Search for the cell housing the specified text and yield its (X, Y) center coordinate. 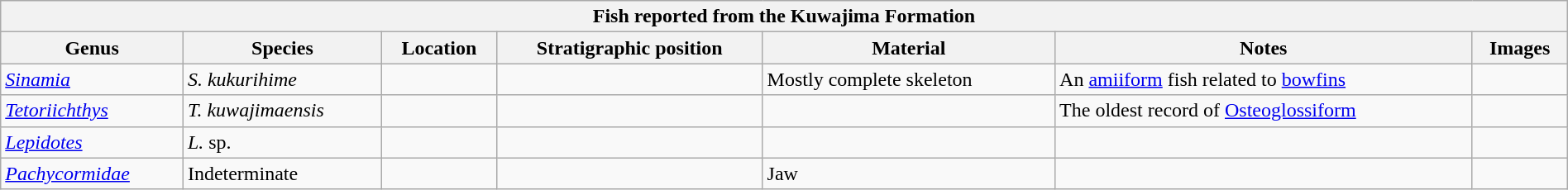
Species (282, 48)
Indeterminate (282, 173)
An amiiform fish related to bowfins (1264, 79)
The oldest record of Osteoglossiform (1264, 111)
Fish reported from the Kuwajima Formation (784, 17)
Notes (1264, 48)
Mostly complete skeleton (908, 79)
Material (908, 48)
Pachycormidae (93, 173)
L. sp. (282, 142)
Jaw (908, 173)
Genus (93, 48)
Sinamia (93, 79)
Lepidotes (93, 142)
Tetoriichthys (93, 111)
S. kukurihime (282, 79)
Location (440, 48)
Stratigraphic position (629, 48)
T. kuwajimaensis (282, 111)
Images (1520, 48)
